Scan for the cell matching the given text and deliver its [X, Y] coordinate at center. 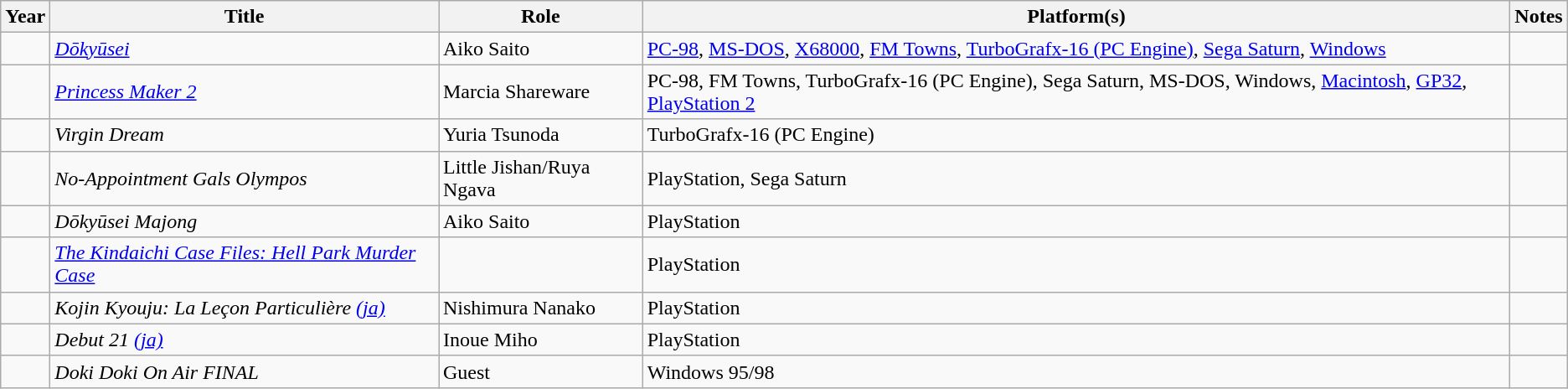
Virgin Dream [245, 135]
Inoue Miho [541, 340]
Princess Maker 2 [245, 92]
TurboGrafx-16 (PC Engine) [1076, 135]
Role [541, 17]
Dōkyūsei [245, 49]
Little Jishan/Ruya Ngava [541, 178]
Yuria Tsunoda [541, 135]
No-Appointment Gals Olympos [245, 178]
Year [25, 17]
Nishimura Nanako [541, 308]
Title [245, 17]
Marcia Shareware [541, 92]
Kojin Kyouju: La Leçon Particulière (ja) [245, 308]
PC-98, FM Towns, TurboGrafx-16 (PC Engine), Sega Saturn, MS-DOS, Windows, Macintosh, GP32, PlayStation 2 [1076, 92]
Windows 95/98 [1076, 371]
PlayStation, Sega Saturn [1076, 178]
The Kindaichi Case Files: Hell Park Murder Case [245, 265]
Debut 21 (ja) [245, 340]
Guest [541, 371]
Notes [1539, 17]
PC-98, MS-DOS, X68000, FM Towns, TurboGrafx-16 (PC Engine), Sega Saturn, Windows [1076, 49]
Platform(s) [1076, 17]
Doki Doki On Air FINAL [245, 371]
Dōkyūsei Majong [245, 221]
